Detect which cell encompasses the target text, then output its (x, y) center coordinate. 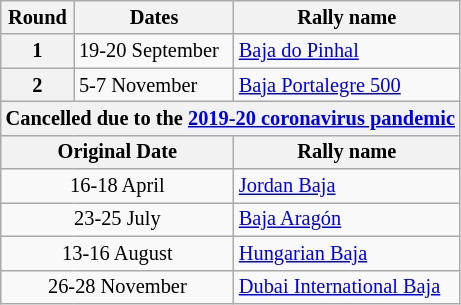
Original Date (118, 152)
1 (38, 51)
Dates (154, 17)
Hungarian Baja (347, 253)
5-7 November (154, 85)
Dubai International Baja (347, 287)
26-28 November (118, 287)
2 (38, 85)
13-16 August (118, 253)
16-18 April (118, 186)
Baja Aragón (347, 219)
Jordan Baja (347, 186)
Baja do Pinhal (347, 51)
Baja Portalegre 500 (347, 85)
19-20 September (154, 51)
Round (38, 17)
23-25 July (118, 219)
Cancelled due to the 2019-20 coronavirus pandemic (230, 118)
